Detect which cell encompasses the target text, then output its [X, Y] center coordinate. 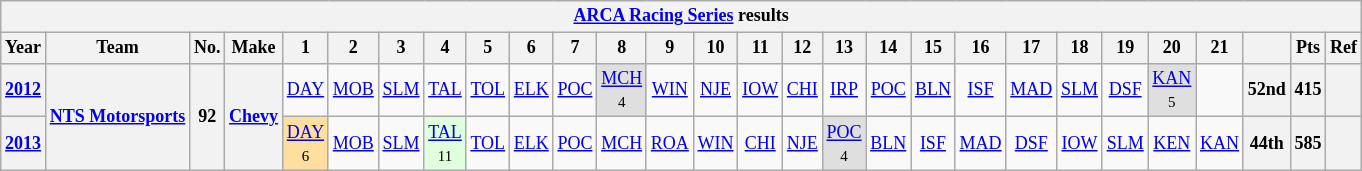
20 [1172, 48]
4 [445, 48]
ROA [670, 144]
DAY6 [305, 144]
1 [305, 48]
TAL11 [445, 144]
16 [980, 48]
17 [1032, 48]
585 [1308, 144]
MCH [622, 144]
44th [1266, 144]
6 [531, 48]
9 [670, 48]
21 [1220, 48]
IRP [844, 90]
2 [353, 48]
19 [1125, 48]
52nd [1266, 90]
14 [888, 48]
7 [575, 48]
8 [622, 48]
Pts [1308, 48]
415 [1308, 90]
POC4 [844, 144]
2012 [24, 90]
11 [760, 48]
5 [488, 48]
18 [1080, 48]
92 [208, 116]
2013 [24, 144]
KAN5 [1172, 90]
KAN [1220, 144]
Chevy [254, 116]
ARCA Racing Series results [682, 16]
12 [803, 48]
13 [844, 48]
15 [934, 48]
No. [208, 48]
3 [401, 48]
NTS Motorsports [117, 116]
TAL [445, 90]
KEN [1172, 144]
Make [254, 48]
10 [716, 48]
DAY [305, 90]
Ref [1344, 48]
Team [117, 48]
MCH4 [622, 90]
Year [24, 48]
